From the cell containing the given text, extract its center point as [x, y] coordinate. 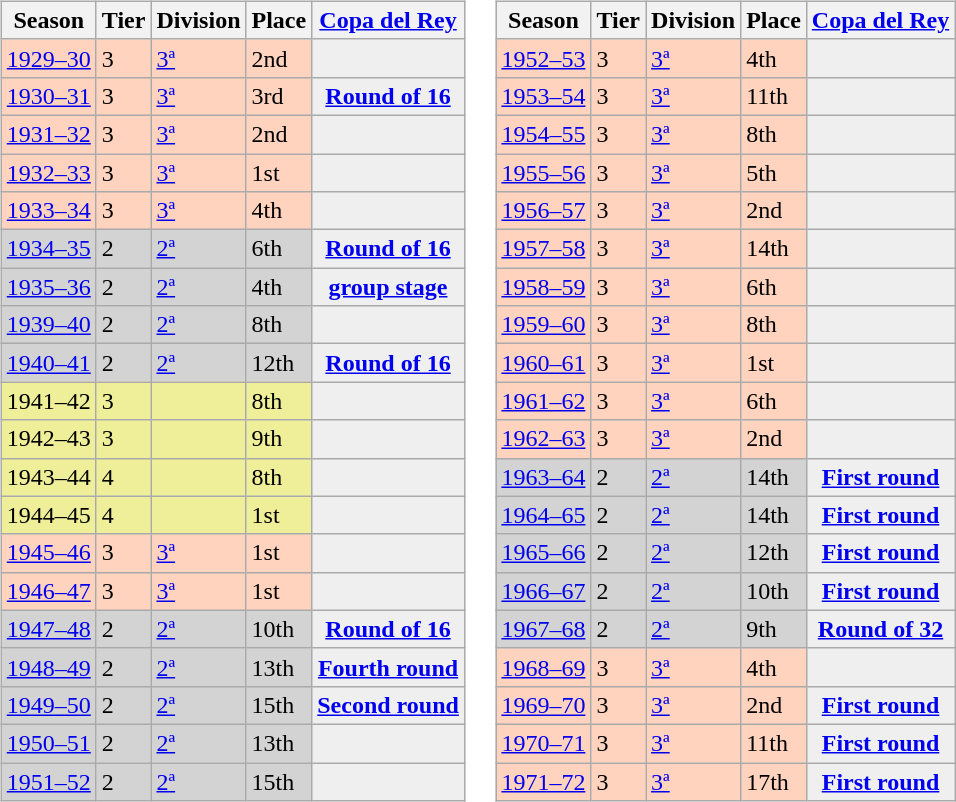
1967–68 [544, 629]
1951–52 [48, 781]
1966–67 [544, 591]
1956–57 [544, 211]
1961–62 [544, 401]
1948–49 [48, 667]
1963–64 [544, 477]
1955–56 [544, 173]
1935–36 [48, 287]
1971–72 [544, 781]
1950–51 [48, 743]
1947–48 [48, 629]
1960–61 [544, 363]
1970–71 [544, 743]
1932–33 [48, 173]
1945–46 [48, 553]
1941–42 [48, 401]
1959–60 [544, 325]
5th [774, 173]
1943–44 [48, 477]
Round of 32 [880, 629]
1934–35 [48, 249]
17th [774, 781]
1962–63 [544, 439]
1929–30 [48, 58]
1953–54 [544, 96]
1949–50 [48, 705]
1954–55 [544, 134]
Second round [388, 705]
1931–32 [48, 134]
1940–41 [48, 363]
1957–58 [544, 249]
1965–66 [544, 553]
Fourth round [388, 667]
group stage [388, 287]
1968–69 [544, 667]
1958–59 [544, 287]
1930–31 [48, 96]
1946–47 [48, 591]
1942–43 [48, 439]
1964–65 [544, 515]
1952–53 [544, 58]
1939–40 [48, 325]
1933–34 [48, 211]
1969–70 [544, 705]
3rd [279, 96]
1944–45 [48, 515]
